Return the [X, Y] coordinate for the center point of the cell that contains the specified text.  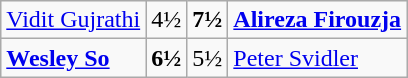
4½ [166, 20]
5½ [208, 58]
Peter Svidler [318, 58]
7½ [208, 20]
Wesley So [74, 58]
Alireza Firouzja [318, 20]
6½ [166, 58]
Vidit Gujrathi [74, 20]
